Extract the [x, y] coordinate from the center of the cell holding the provided text.  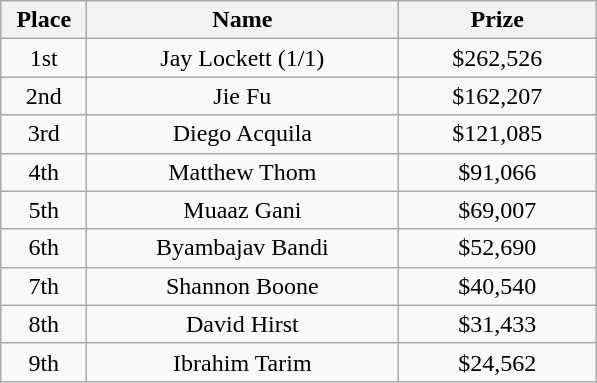
$262,526 [498, 58]
Jie Fu [242, 96]
5th [44, 210]
4th [44, 172]
$40,540 [498, 286]
9th [44, 362]
Matthew Thom [242, 172]
Shannon Boone [242, 286]
Prize [498, 20]
$121,085 [498, 134]
6th [44, 248]
$52,690 [498, 248]
7th [44, 286]
Place [44, 20]
David Hirst [242, 324]
Diego Acquila [242, 134]
$91,066 [498, 172]
Ibrahim Tarim [242, 362]
1st [44, 58]
$162,207 [498, 96]
Name [242, 20]
Jay Lockett (1/1) [242, 58]
$31,433 [498, 324]
3rd [44, 134]
Muaaz Gani [242, 210]
Byambajav Bandi [242, 248]
$69,007 [498, 210]
$24,562 [498, 362]
2nd [44, 96]
8th [44, 324]
